Provide the (X, Y) coordinate of the cell's center where the given text is located.  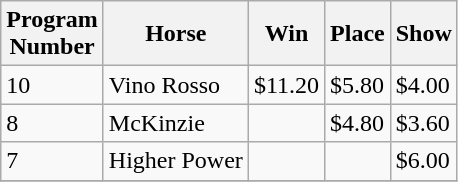
$11.20 (286, 85)
$5.80 (358, 85)
8 (52, 123)
Win (286, 34)
Show (424, 34)
ProgramNumber (52, 34)
$3.60 (424, 123)
$6.00 (424, 161)
McKinzie (176, 123)
Vino Rosso (176, 85)
Place (358, 34)
$4.80 (358, 123)
Horse (176, 34)
$4.00 (424, 85)
10 (52, 85)
Higher Power (176, 161)
7 (52, 161)
